Determine the [x, y] coordinate at the center of the cell enclosing the given text.  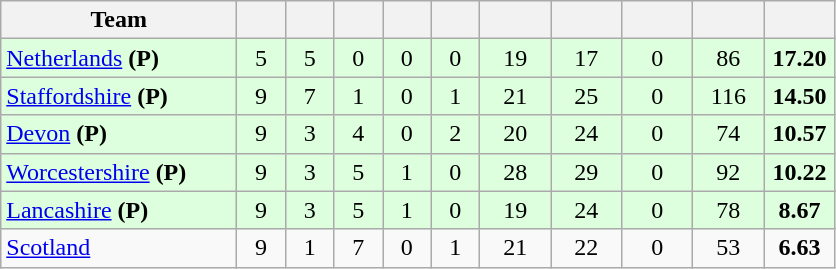
116 [728, 96]
74 [728, 134]
Netherlands (P) [119, 58]
10.22 [800, 172]
Lancashire (P) [119, 210]
86 [728, 58]
Worcestershire (P) [119, 172]
17 [586, 58]
92 [728, 172]
25 [586, 96]
Staffordshire (P) [119, 96]
29 [586, 172]
Team [119, 20]
2 [456, 134]
53 [728, 248]
Scotland [119, 248]
28 [516, 172]
6.63 [800, 248]
78 [728, 210]
20 [516, 134]
4 [358, 134]
17.20 [800, 58]
Devon (P) [119, 134]
22 [586, 248]
10.57 [800, 134]
14.50 [800, 96]
8.67 [800, 210]
